Pinpoint the cell where the given text exists, returning its [X, Y] midpoint coordinate. 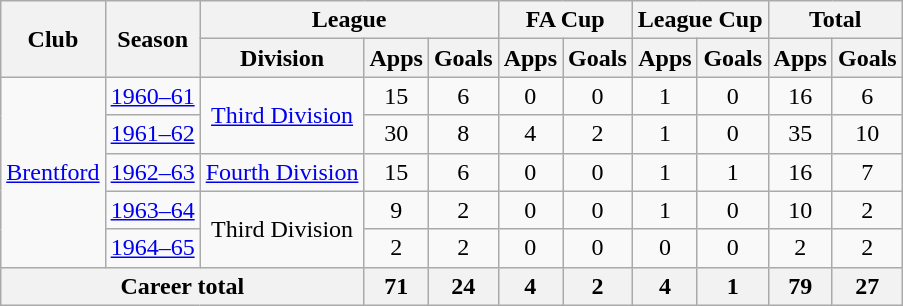
35 [800, 134]
Total [835, 20]
Club [53, 39]
1962–63 [152, 172]
Fourth Division [282, 172]
FA Cup [565, 20]
Career total [182, 286]
30 [396, 134]
27 [867, 286]
League Cup [700, 20]
1961–62 [152, 134]
71 [396, 286]
League [349, 20]
79 [800, 286]
Season [152, 39]
1964–65 [152, 248]
1960–61 [152, 96]
8 [463, 134]
1963–64 [152, 210]
24 [463, 286]
Brentford [53, 172]
9 [396, 210]
7 [867, 172]
Division [282, 58]
